Scan for the cell matching the given text and deliver its (X, Y) coordinate at center. 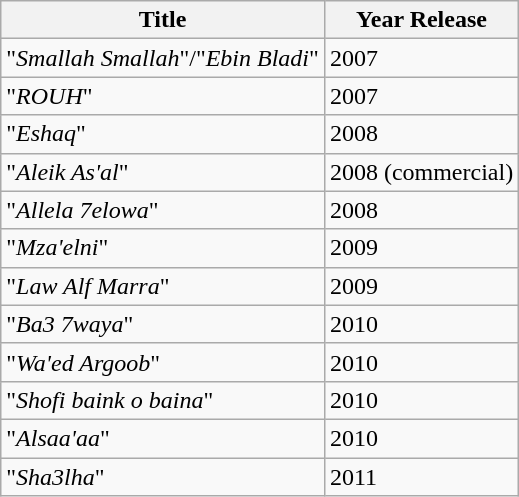
"Ba3 7waya" (163, 324)
"Wa'ed Argoob" (163, 362)
"Smallah Smallah"/"Ebin Bladi" (163, 58)
"Mza'elni" (163, 248)
"Allela 7elowa" (163, 210)
"Aleik As'al" (163, 172)
"Eshaq" (163, 134)
Title (163, 20)
2011 (421, 477)
Year Release (421, 20)
2008 (commercial) (421, 172)
"Shofi baink o baina" (163, 400)
"Law Alf Marra" (163, 286)
"Alsaa'aa" (163, 438)
"ROUH" (163, 96)
"Sha3lha" (163, 477)
